Return the (x, y) coordinate for the center point of the cell that contains the specified text.  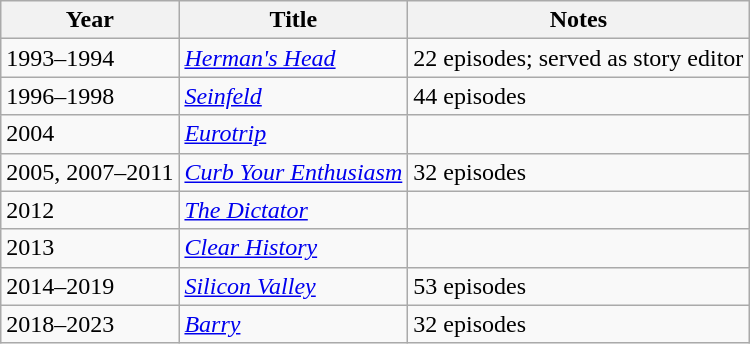
Title (294, 20)
2005, 2007–2011 (90, 172)
44 episodes (578, 96)
2004 (90, 134)
53 episodes (578, 286)
Silicon Valley (294, 286)
1993–1994 (90, 58)
Curb Your Enthusiasm (294, 172)
2013 (90, 248)
1996–1998 (90, 96)
Year (90, 20)
2012 (90, 210)
Notes (578, 20)
22 episodes; served as story editor (578, 58)
2014–2019 (90, 286)
The Dictator (294, 210)
Herman's Head (294, 58)
2018–2023 (90, 324)
Barry (294, 324)
Clear History (294, 248)
Eurotrip (294, 134)
Seinfeld (294, 96)
